Capture the cell that displays the provided text and extract its (X, Y) central coordinate. 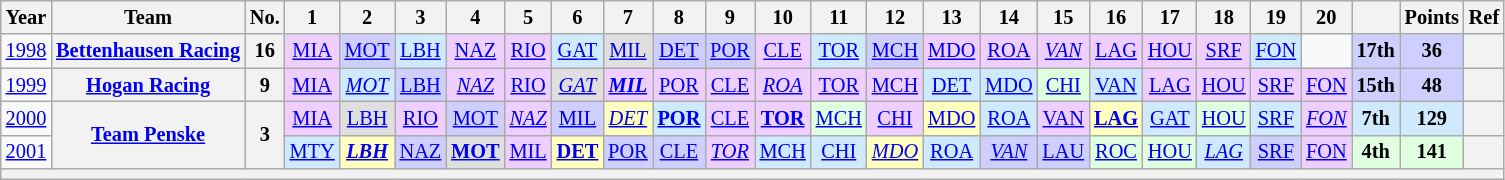
12 (895, 17)
14 (1008, 17)
19 (1276, 17)
48 (1432, 85)
Ref (1484, 17)
17 (1170, 17)
13 (952, 17)
4 (475, 17)
7th (1376, 118)
Team (148, 17)
No. (265, 17)
36 (1432, 51)
LAU (1064, 152)
15th (1376, 85)
1999 (26, 85)
7 (628, 17)
2 (368, 17)
8 (680, 17)
Team Penske (148, 134)
Bettenhausen Racing (148, 51)
Points (1432, 17)
5 (528, 17)
141 (1432, 152)
2001 (26, 152)
ROC (1116, 152)
1998 (26, 51)
1 (312, 17)
20 (1326, 17)
129 (1432, 118)
10 (783, 17)
Hogan Racing (148, 85)
11 (839, 17)
6 (578, 17)
4th (1376, 152)
2000 (26, 118)
15 (1064, 17)
18 (1224, 17)
17th (1376, 51)
MTY (312, 152)
Year (26, 17)
